Search for the cell housing the specified text and yield its (X, Y) center coordinate. 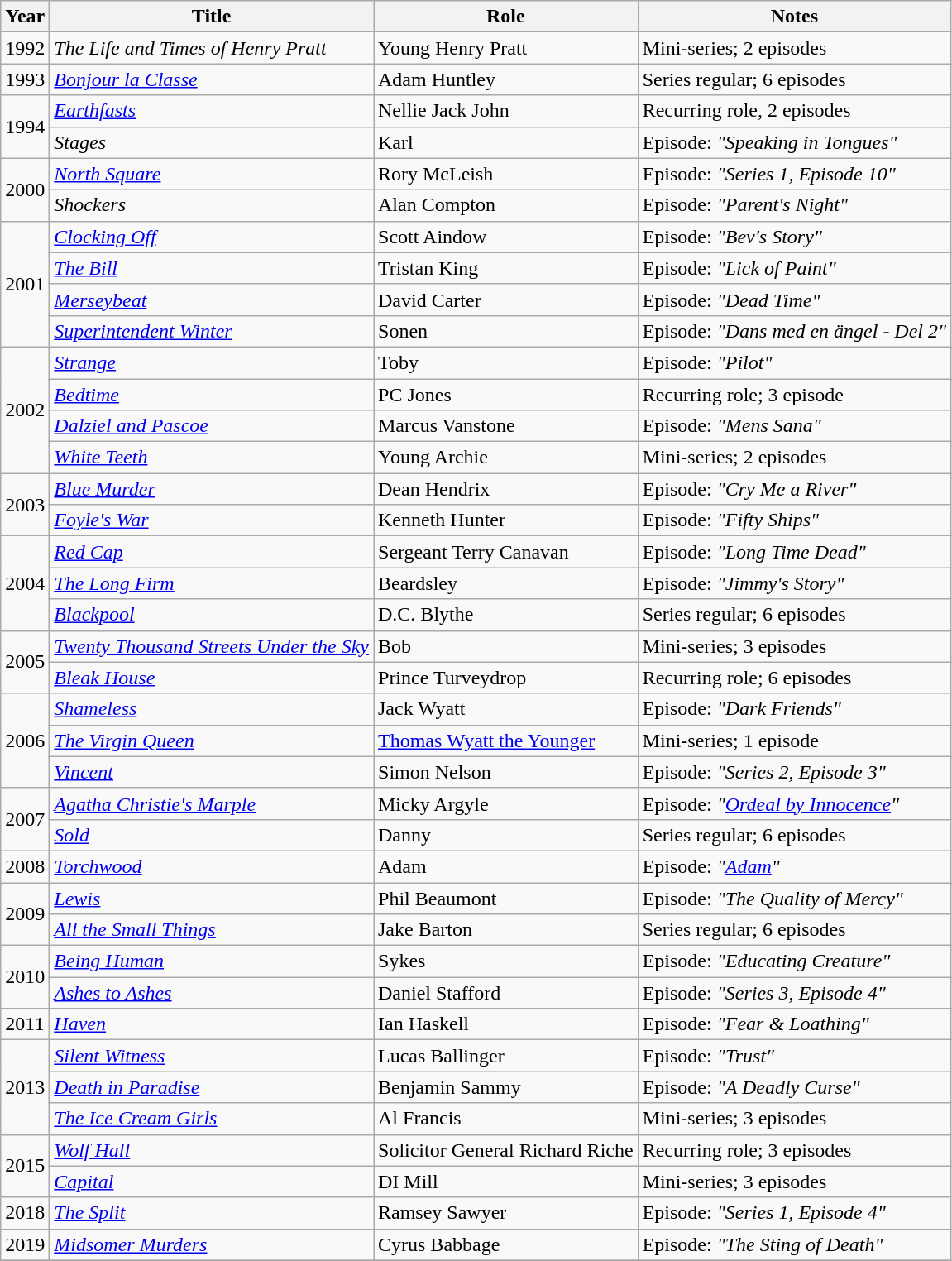
Wolf Hall (212, 1150)
Daniel Stafford (506, 993)
Cyrus Babbage (506, 1244)
2011 (25, 1024)
Simon Nelson (506, 772)
Episode: "Fear & Loathing" (794, 1024)
Episode: "Pilot" (794, 362)
Young Archie (506, 458)
Lucas Ballinger (506, 1056)
Dalziel and Pascoe (212, 426)
Title (212, 17)
Episode: "Cry Me a River" (794, 489)
Scott Aindow (506, 237)
Micky Argyle (506, 803)
Recurring role; 3 episodes (794, 1150)
2003 (25, 505)
Jack Wyatt (506, 709)
2009 (25, 913)
Silent Witness (212, 1056)
Adam Huntley (506, 79)
Earthfasts (212, 111)
Bleak House (212, 678)
The Long Firm (212, 583)
Sold (212, 835)
Marcus Vanstone (506, 426)
2007 (25, 819)
Al Francis (506, 1119)
Sonen (506, 331)
Shockers (212, 205)
2001 (25, 284)
North Square (212, 174)
Rory McLeish (506, 174)
Blue Murder (212, 489)
Phil Beaumont (506, 898)
Episode: "Adam" (794, 866)
Ramsey Sawyer (506, 1213)
Haven (212, 1024)
D.C. Blythe (506, 615)
Episode: "Dark Friends" (794, 709)
White Teeth (212, 458)
Episode: "Series 3, Episode 4" (794, 993)
Episode: "Ordeal by Innocence" (794, 803)
Merseybeat (212, 300)
Young Henry Pratt (506, 48)
Episode: "Series 2, Episode 3" (794, 772)
Bedtime (212, 395)
2008 (25, 866)
Role (506, 17)
Ian Haskell (506, 1024)
Mini-series; 1 episode (794, 741)
David Carter (506, 300)
Dean Hendrix (506, 489)
All the Small Things (212, 930)
Solicitor General Richard Riche (506, 1150)
Recurring role, 2 episodes (794, 111)
The Split (212, 1213)
Episode: "The Quality of Mercy" (794, 898)
Clocking Off (212, 237)
2004 (25, 583)
Notes (794, 17)
Midsomer Murders (212, 1244)
2000 (25, 189)
Episode: "Mens Sana" (794, 426)
Episode: "Educating Creature" (794, 961)
Alan Compton (506, 205)
The Bill (212, 268)
DI Mill (506, 1182)
Prince Turveydrop (506, 678)
Foyle's War (212, 520)
Capital (212, 1182)
Episode: "Lick of Paint" (794, 268)
Kenneth Hunter (506, 520)
Jake Barton (506, 930)
Ashes to Ashes (212, 993)
2018 (25, 1213)
Sykes (506, 961)
Year (25, 17)
Being Human (212, 961)
1992 (25, 48)
Danny (506, 835)
Tristan King (506, 268)
Sergeant Terry Canavan (506, 552)
2002 (25, 410)
PC Jones (506, 395)
Lewis (212, 898)
Bob (506, 646)
Episode: "A Deadly Curse" (794, 1087)
Karl (506, 142)
Episode: "Trust" (794, 1056)
Episode: "Bev's Story" (794, 237)
Episode: "Parent's Night" (794, 205)
Toby (506, 362)
Episode: "Series 1, Episode 10" (794, 174)
1994 (25, 127)
Blackpool (212, 615)
Beardsley (506, 583)
Recurring role; 3 episode (794, 395)
Stages (212, 142)
Thomas Wyatt the Younger (506, 741)
2006 (25, 741)
Vincent (212, 772)
Episode: "Series 1, Episode 4" (794, 1213)
Recurring role; 6 episodes (794, 678)
2019 (25, 1244)
Nellie Jack John (506, 111)
Bonjour la Classe (212, 79)
Torchwood (212, 866)
Episode: "Fifty Ships" (794, 520)
Episode: "Dans med en ängel - Del 2" (794, 331)
1993 (25, 79)
Red Cap (212, 552)
Agatha Christie's Marple (212, 803)
The Ice Cream Girls (212, 1119)
Death in Paradise (212, 1087)
2010 (25, 977)
2013 (25, 1087)
Episode: "Dead Time" (794, 300)
The Life and Times of Henry Pratt (212, 48)
Shameless (212, 709)
Strange (212, 362)
Episode: "The Sting of Death" (794, 1244)
Benjamin Sammy (506, 1087)
Adam (506, 866)
Episode: "Jimmy's Story" (794, 583)
Twenty Thousand Streets Under the Sky (212, 646)
Superintendent Winter (212, 331)
Episode: "Long Time Dead" (794, 552)
Episode: "Speaking in Tongues" (794, 142)
The Virgin Queen (212, 741)
2005 (25, 662)
2015 (25, 1166)
